Extract the (X, Y) coordinate from the center of the cell holding the provided text.  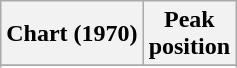
Peakposition (189, 34)
Chart (1970) (72, 34)
